Locate the cell with the specified text and output its (X, Y) center coordinate. 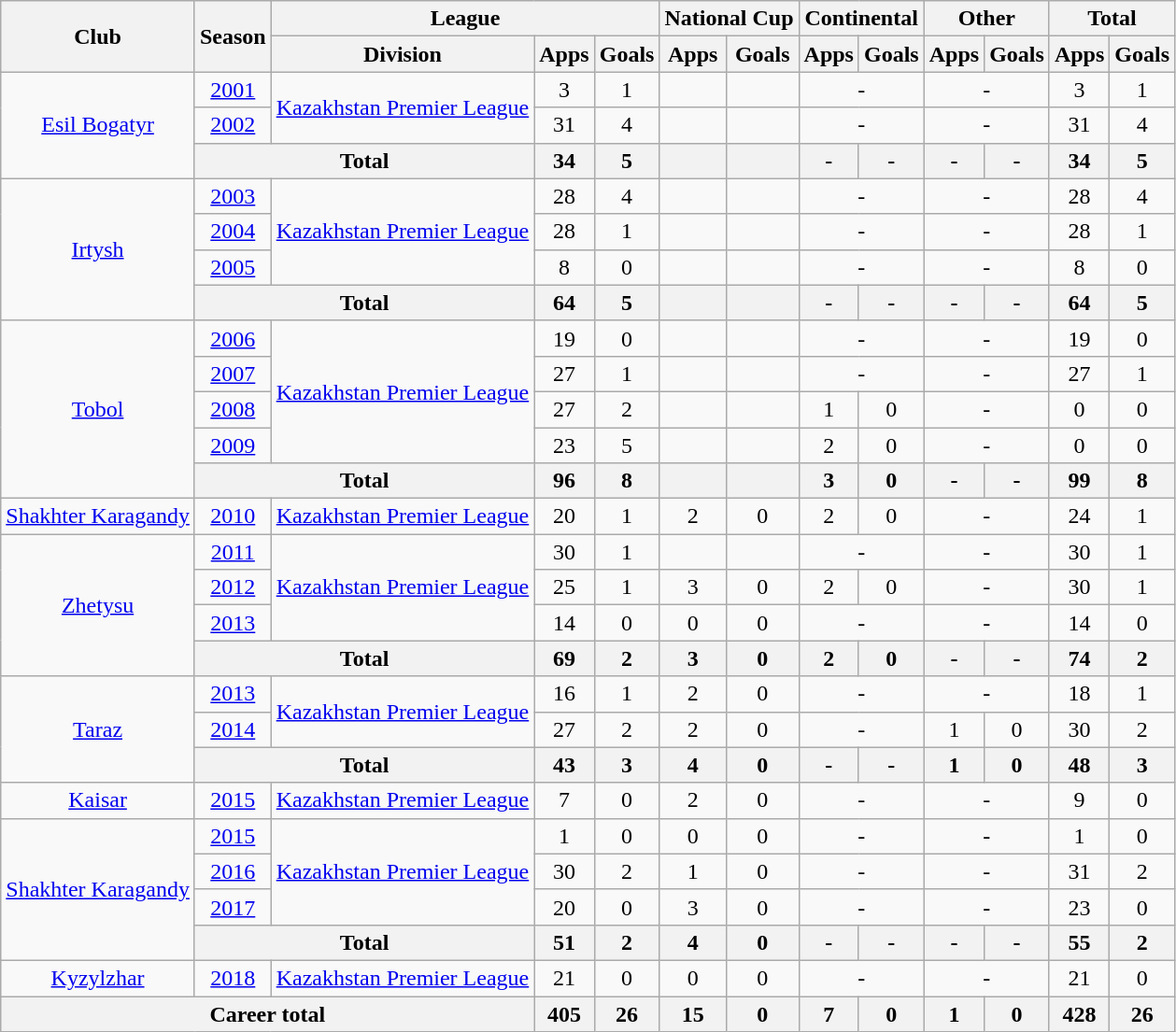
69 (564, 658)
24 (1079, 516)
Other (986, 19)
2001 (233, 90)
99 (1079, 481)
16 (564, 694)
428 (1079, 1013)
2009 (233, 445)
2016 (233, 871)
2006 (233, 338)
National Cup (729, 19)
48 (1079, 765)
Career total (267, 1013)
2005 (233, 267)
2007 (233, 374)
Esil Bogatyr (98, 125)
405 (564, 1013)
2004 (233, 232)
55 (1079, 942)
2018 (233, 978)
9 (1079, 800)
Irtysh (98, 249)
Tobol (98, 409)
2011 (233, 552)
Kaisar (98, 800)
2008 (233, 409)
43 (564, 765)
Zhetysu (98, 605)
25 (564, 587)
2017 (233, 907)
2010 (233, 516)
Division (403, 54)
League (465, 19)
2012 (233, 587)
Taraz (98, 729)
Season (233, 36)
Club (98, 36)
15 (693, 1013)
Continental (861, 19)
2003 (233, 196)
96 (564, 481)
2002 (233, 125)
Kyzylzhar (98, 978)
74 (1079, 658)
18 (1079, 694)
2014 (233, 729)
51 (564, 942)
